Extract the [X, Y] coordinate from the center of the cell holding the provided text.  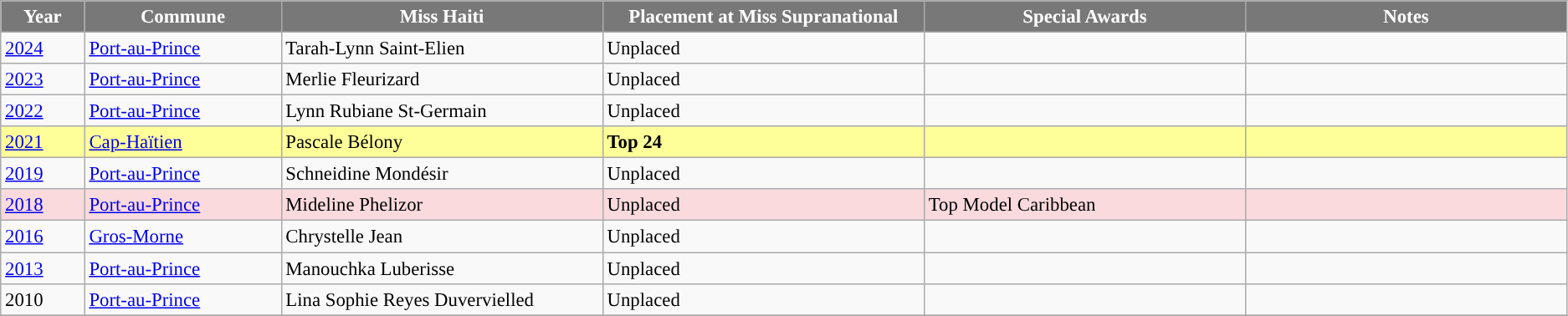
2019 [43, 174]
Lina Sophie Reyes Duvervielled [442, 299]
Merlie Fleurizard [442, 79]
Chrystelle Jean [442, 237]
Top Model Caribbean [1084, 205]
2016 [43, 237]
Gros-Morne [182, 237]
Cap-Haïtien [182, 142]
Top 24 [763, 142]
Pascale Bélony [442, 142]
Mideline Phelizor [442, 205]
2010 [43, 299]
Manouchka Luberisse [442, 268]
Schneidine Mondésir [442, 174]
2024 [43, 48]
Special Awards [1084, 17]
2022 [43, 111]
Lynn Rubiane St-Germain [442, 111]
2018 [43, 205]
2023 [43, 79]
Miss Haiti [442, 17]
Placement at Miss Supranational [763, 17]
2021 [43, 142]
Notes [1407, 17]
Year [43, 17]
Tarah-Lynn Saint-Elien [442, 48]
Commune [182, 17]
2013 [43, 268]
